Scan for the cell matching the given text and deliver its (X, Y) coordinate at center. 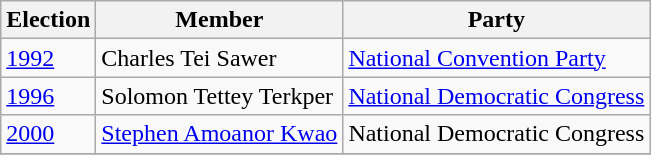
Election (48, 20)
Solomon Tettey Terkper (220, 96)
1992 (48, 58)
2000 (48, 134)
1996 (48, 96)
Stephen Amoanor Kwao (220, 134)
Party (496, 20)
Charles Tei Sawer (220, 58)
Member (220, 20)
National Convention Party (496, 58)
